For the text-containing cell, return its midpoint in [x, y] coordinate format. 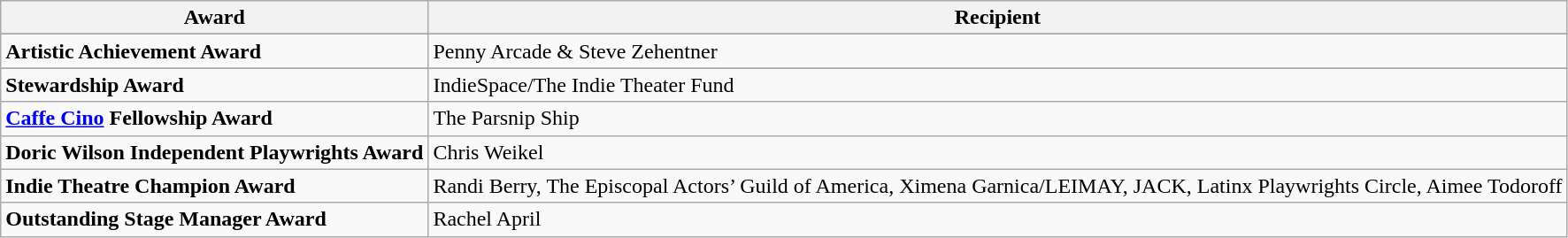
The Parsnip Ship [998, 119]
Caffe Cino Fellowship Award [214, 119]
Artistic Achievement Award [214, 51]
Chris Weikel [998, 152]
Indie Theatre Champion Award [214, 186]
Doric Wilson Independent Playwrights Award [214, 152]
Randi Berry, The Episcopal Actors’ Guild of America, Ximena Garnica/LEIMAY, JACK, Latinx Playwrights Circle, Aimee Todoroff [998, 186]
IndieSpace/The Indie Theater Fund [998, 85]
Award [214, 18]
Outstanding Stage Manager Award [214, 219]
Penny Arcade & Steve Zehentner [998, 51]
Rachel April [998, 219]
Stewardship Award [214, 85]
Recipient [998, 18]
